Pinpoint the cell where the given text exists, returning its (x, y) midpoint coordinate. 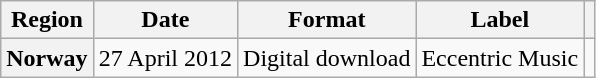
Region (47, 20)
27 April 2012 (165, 58)
Date (165, 20)
Norway (47, 58)
Label (500, 20)
Eccentric Music (500, 58)
Digital download (327, 58)
Format (327, 20)
